Find where the given text appears and provide that cell's center as (X, Y) coordinate. 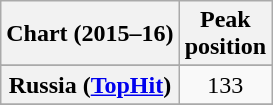
Russia (TopHit) (90, 85)
133 (225, 85)
Chart (2015–16) (90, 34)
Peakposition (225, 34)
